Detect which cell encompasses the target text, then output its [X, Y] center coordinate. 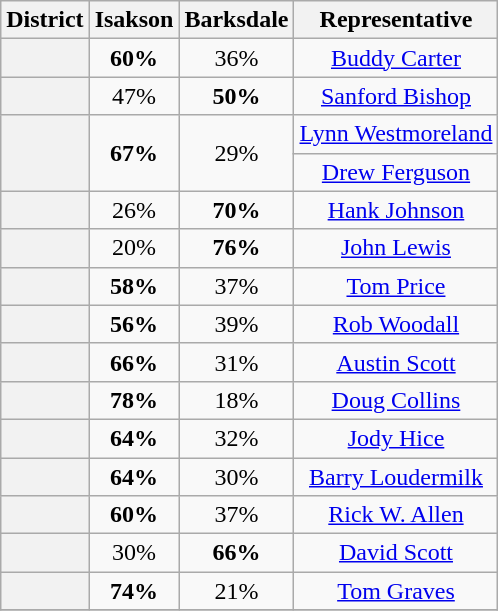
Rick W. Allen [396, 515]
Rob Woodall [396, 324]
Sanford Bishop [396, 96]
78% [134, 400]
Barry Loudermilk [396, 477]
76% [236, 248]
58% [134, 286]
Austin Scott [396, 362]
67% [134, 153]
36% [236, 58]
56% [134, 324]
Drew Ferguson [396, 172]
Tom Price [396, 286]
74% [134, 591]
29% [236, 153]
Buddy Carter [396, 58]
47% [134, 96]
18% [236, 400]
32% [236, 438]
39% [236, 324]
31% [236, 362]
Tom Graves [396, 591]
Barksdale [236, 20]
Isakson [134, 20]
50% [236, 96]
David Scott [396, 553]
21% [236, 591]
Hank Johnson [396, 210]
Jody Hice [396, 438]
John Lewis [396, 248]
Representative [396, 20]
20% [134, 248]
26% [134, 210]
70% [236, 210]
Doug Collins [396, 400]
District [45, 20]
Lynn Westmoreland [396, 134]
